Scan for the cell matching the given text and deliver its [x, y] coordinate at center. 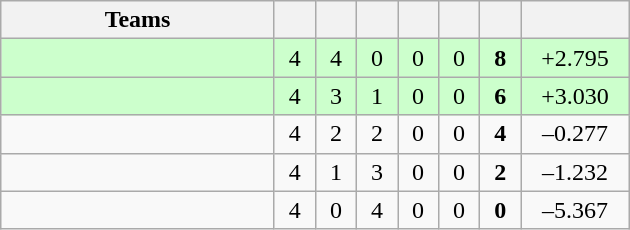
+3.030 [576, 96]
8 [500, 58]
–1.232 [576, 172]
+2.795 [576, 58]
–5.367 [576, 210]
6 [500, 96]
–0.277 [576, 134]
Teams [138, 20]
